Determine the (x, y) coordinate at the center of the cell enclosing the given text.  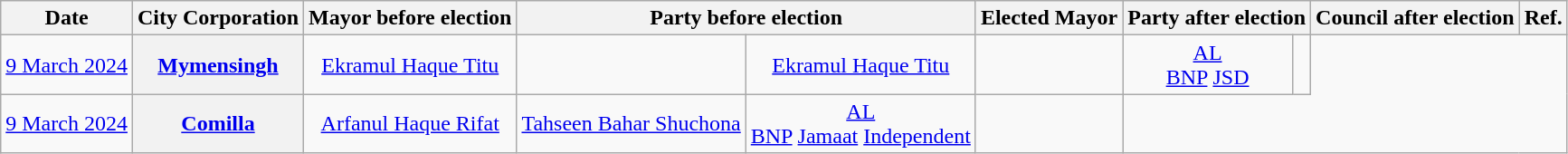
Mymensingh (217, 65)
Party before election (746, 18)
Mayor before election (411, 18)
City Corporation (217, 18)
Tahseen Bahar Shuchona (632, 123)
ALBNP JSD (1208, 65)
Council after election (1415, 18)
Party after election (1217, 18)
Ref. (1544, 18)
Date (67, 18)
Arfanul Haque Rifat (411, 123)
Comilla (217, 123)
Elected Mayor (1049, 18)
ALBNP Jamaat Independent (860, 123)
